Determine the [x, y] coordinate at the center of the cell enclosing the given text.  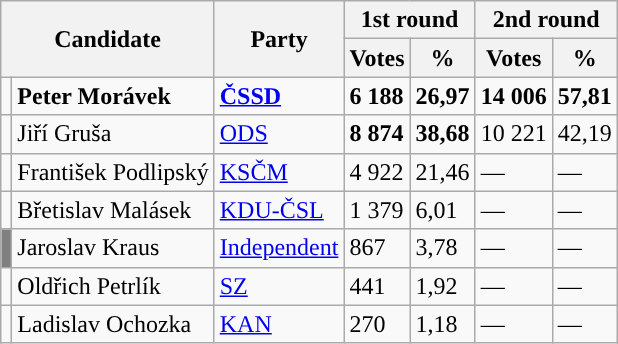
3,78 [442, 248]
26,97 [442, 96]
František Podlipský [113, 172]
Jiří Gruša [113, 134]
KSČM [279, 172]
4 922 [377, 172]
270 [377, 324]
Jaroslav Kraus [113, 248]
441 [377, 286]
Independent [279, 248]
KAN [279, 324]
2nd round [546, 20]
42,19 [584, 134]
867 [377, 248]
Břetislav Malásek [113, 210]
Oldřich Petrlík [113, 286]
Party [279, 39]
ČSSD [279, 96]
10 221 [514, 134]
1,18 [442, 324]
ODS [279, 134]
21,46 [442, 172]
1st round [410, 20]
57,81 [584, 96]
Peter Morávek [113, 96]
8 874 [377, 134]
38,68 [442, 134]
6,01 [442, 210]
Ladislav Ochozka [113, 324]
14 006 [514, 96]
1 379 [377, 210]
Candidate [108, 39]
SZ [279, 286]
KDU-ČSL [279, 210]
6 188 [377, 96]
1,92 [442, 286]
